Extract the [x, y] coordinate from the center of the cell holding the provided text.  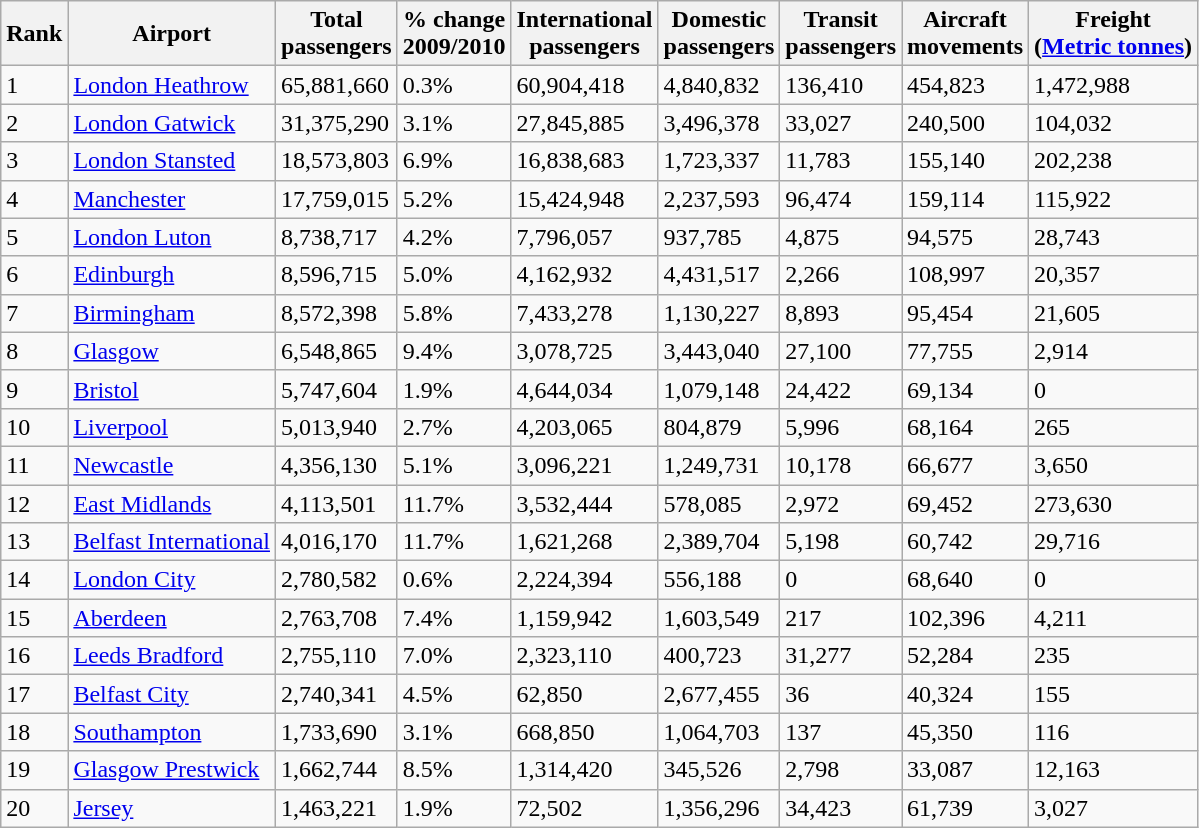
155 [1114, 694]
6.9% [454, 161]
4,203,065 [584, 427]
4,875 [841, 237]
4,644,034 [584, 389]
1,064,703 [719, 732]
52,284 [966, 656]
3,650 [1114, 465]
2,740,341 [337, 694]
London Gatwick [172, 123]
Aircraftmovements [966, 34]
2,389,704 [719, 542]
Glasgow [172, 351]
15,424,948 [584, 199]
London Stansted [172, 161]
1 [34, 85]
27,100 [841, 351]
Southampton [172, 732]
1,472,988 [1114, 85]
108,997 [966, 275]
240,500 [966, 123]
8,738,717 [337, 237]
5,747,604 [337, 389]
3,096,221 [584, 465]
2,266 [841, 275]
36 [841, 694]
12 [34, 503]
7,796,057 [584, 237]
2,677,455 [719, 694]
18,573,803 [337, 161]
4,162,932 [584, 275]
Leeds Bradford [172, 656]
102,396 [966, 618]
29,716 [1114, 542]
10,178 [841, 465]
937,785 [719, 237]
40,324 [966, 694]
68,164 [966, 427]
69,452 [966, 503]
London Luton [172, 237]
East Midlands [172, 503]
2,224,394 [584, 580]
4,431,517 [719, 275]
18 [34, 732]
11,783 [841, 161]
4.5% [454, 694]
1,662,744 [337, 770]
5.0% [454, 275]
1,463,221 [337, 808]
273,630 [1114, 503]
Domesticpassengers [719, 34]
3 [34, 161]
6,548,865 [337, 351]
19 [34, 770]
4,211 [1114, 618]
400,723 [719, 656]
7 [34, 313]
5,013,940 [337, 427]
London Heathrow [172, 85]
1,249,731 [719, 465]
Transitpassengers [841, 34]
17,759,015 [337, 199]
137 [841, 732]
1,356,296 [719, 808]
0.6% [454, 580]
8.5% [454, 770]
60,904,418 [584, 85]
7,433,278 [584, 313]
1,603,549 [719, 618]
4.2% [454, 237]
London City [172, 580]
454,823 [966, 85]
45,350 [966, 732]
4,016,170 [337, 542]
95,454 [966, 313]
115,922 [1114, 199]
27,845,885 [584, 123]
Bristol [172, 389]
16,838,683 [584, 161]
Internationalpassengers [584, 34]
2,914 [1114, 351]
2,237,593 [719, 199]
Totalpassengers [337, 34]
Airport [172, 34]
4,840,832 [719, 85]
61,739 [966, 808]
96,474 [841, 199]
77,755 [966, 351]
28,743 [1114, 237]
6 [34, 275]
Newcastle [172, 465]
62,850 [584, 694]
2 [34, 123]
12,163 [1114, 770]
3,078,725 [584, 351]
2,755,110 [337, 656]
1,621,268 [584, 542]
4,113,501 [337, 503]
1,723,337 [719, 161]
Belfast International [172, 542]
Birmingham [172, 313]
34,423 [841, 808]
% change2009/2010 [454, 34]
Glasgow Prestwick [172, 770]
2,323,110 [584, 656]
1,314,420 [584, 770]
136,410 [841, 85]
16 [34, 656]
804,879 [719, 427]
3,496,378 [719, 123]
94,575 [966, 237]
202,238 [1114, 161]
2,972 [841, 503]
1,733,690 [337, 732]
5,198 [841, 542]
13 [34, 542]
5.2% [454, 199]
20 [34, 808]
3,532,444 [584, 503]
4,356,130 [337, 465]
69,134 [966, 389]
68,640 [966, 580]
9 [34, 389]
8,893 [841, 313]
66,677 [966, 465]
Rank [34, 34]
Belfast City [172, 694]
9.4% [454, 351]
217 [841, 618]
65,881,660 [337, 85]
1,079,148 [719, 389]
3,443,040 [719, 351]
668,850 [584, 732]
2,780,582 [337, 580]
7.0% [454, 656]
Freight(Metric tonnes) [1114, 34]
235 [1114, 656]
0.3% [454, 85]
2,798 [841, 770]
155,140 [966, 161]
21,605 [1114, 313]
1,130,227 [719, 313]
10 [34, 427]
Manchester [172, 199]
4 [34, 199]
11 [34, 465]
31,277 [841, 656]
33,027 [841, 123]
8 [34, 351]
31,375,290 [337, 123]
17 [34, 694]
8,596,715 [337, 275]
72,502 [584, 808]
2.7% [454, 427]
104,032 [1114, 123]
116 [1114, 732]
265 [1114, 427]
1,159,942 [584, 618]
5,996 [841, 427]
5 [34, 237]
556,188 [719, 580]
Edinburgh [172, 275]
20,357 [1114, 275]
60,742 [966, 542]
578,085 [719, 503]
Jersey [172, 808]
8,572,398 [337, 313]
24,422 [841, 389]
5.1% [454, 465]
345,526 [719, 770]
Aberdeen [172, 618]
3,027 [1114, 808]
7.4% [454, 618]
5.8% [454, 313]
33,087 [966, 770]
15 [34, 618]
14 [34, 580]
2,763,708 [337, 618]
159,114 [966, 199]
Liverpool [172, 427]
